For the text-containing cell, return its midpoint in (x, y) coordinate format. 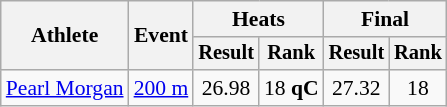
Heats (258, 19)
Event (162, 36)
26.98 (226, 88)
18 qC (292, 88)
18 (418, 88)
Pearl Morgan (65, 88)
Athlete (65, 36)
Final (386, 19)
27.32 (357, 88)
200 m (162, 88)
